From the cell containing the given text, extract its center point as [X, Y] coordinate. 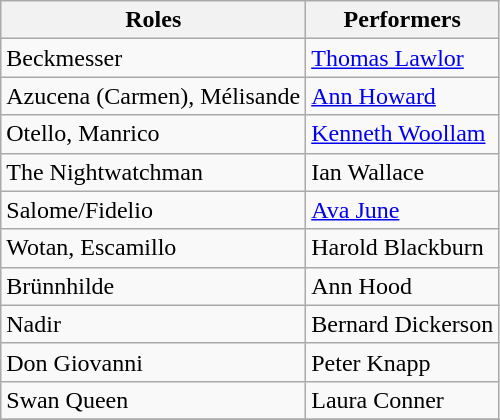
Kenneth Woollam [402, 134]
Wotan, Escamillo [154, 248]
Laura Conner [402, 400]
Azucena (Carmen), Mélisande [154, 96]
Nadir [154, 324]
Otello, Manrico [154, 134]
Ann Hood [402, 286]
Ava June [402, 210]
Harold Blackburn [402, 248]
Roles [154, 20]
Don Giovanni [154, 362]
Thomas Lawlor [402, 58]
Beckmesser [154, 58]
Swan Queen [154, 400]
The Nightwatchman [154, 172]
Ann Howard [402, 96]
Peter Knapp [402, 362]
Performers [402, 20]
Salome/Fidelio [154, 210]
Brünnhilde [154, 286]
Bernard Dickerson [402, 324]
Ian Wallace [402, 172]
